For the text-containing cell, return its midpoint in (x, y) coordinate format. 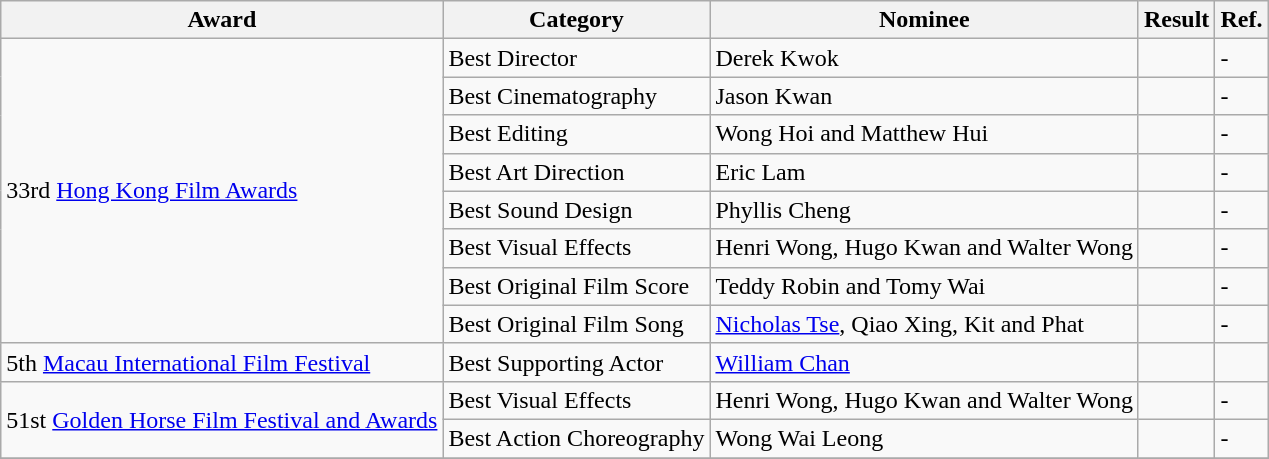
51st Golden Horse Film Festival and Awards (222, 419)
Teddy Robin and Tomy Wai (924, 286)
Wong Hoi and Matthew Hui (924, 134)
Best Cinematography (576, 96)
Ref. (1242, 20)
Best Supporting Actor (576, 362)
Phyllis Cheng (924, 210)
Eric Lam (924, 172)
Best Original Film Score (576, 286)
Result (1176, 20)
Nicholas Tse, Qiao Xing, Kit and Phat (924, 324)
Best Art Direction (576, 172)
Best Action Choreography (576, 438)
5th Macau International Film Festival (222, 362)
33rd Hong Kong Film Awards (222, 191)
Best Original Film Song (576, 324)
Best Director (576, 58)
Award (222, 20)
Best Editing (576, 134)
Category (576, 20)
William Chan (924, 362)
Wong Wai Leong (924, 438)
Best Sound Design (576, 210)
Nominee (924, 20)
Jason Kwan (924, 96)
Derek Kwok (924, 58)
